Identify which cell holds the provided text, then report its [x, y] central coordinate. 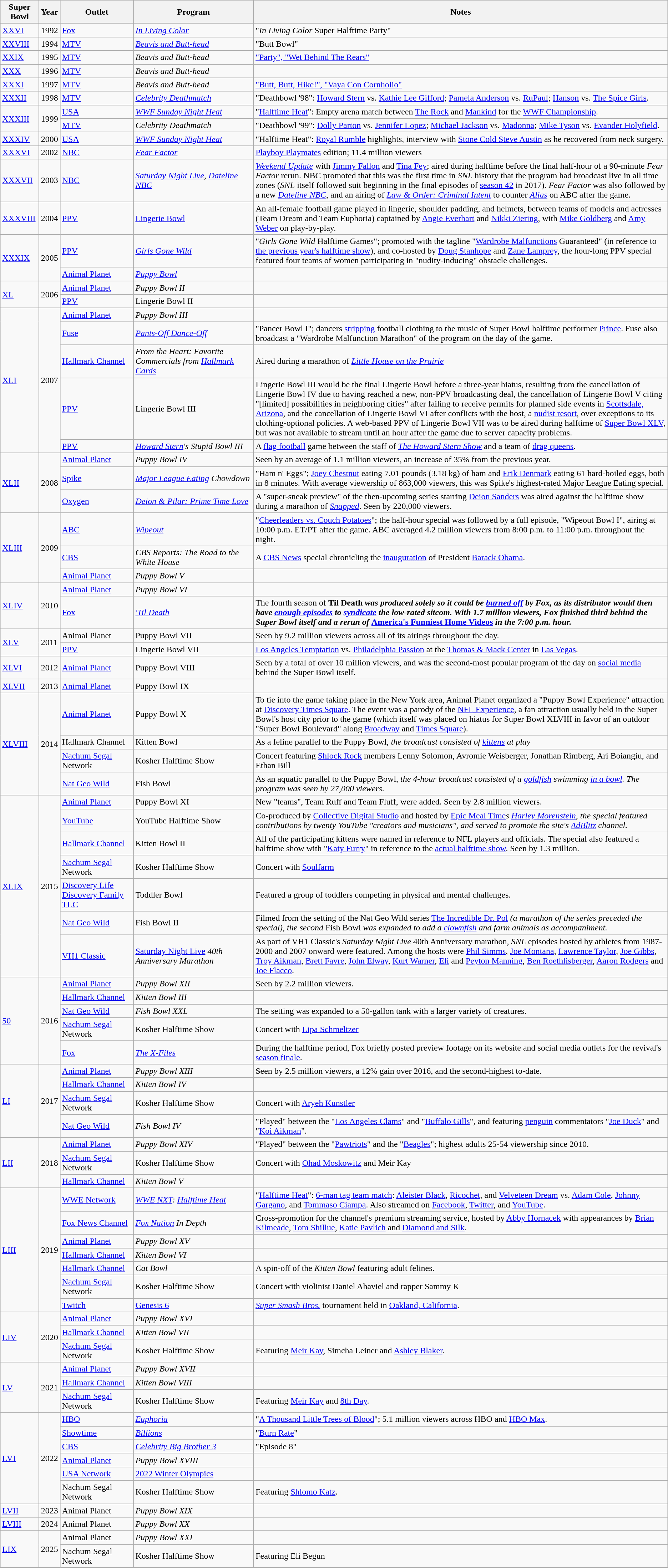
2020 [49, 1337]
"Deathbowl '99": Dolly Parton vs. Jennifer Lopez; Michael Jackson vs. Madonna; Mike Tyson vs. Evander Holyfield. [461, 125]
Seen by an average of 1.1 million viewers, an increase of 35% from the previous year. [461, 460]
2025 [49, 1549]
2012 [49, 668]
LVI [20, 1458]
Concert with Aryeh Kunstler [461, 1103]
2024 [49, 1524]
Featuring Meir Kay and 8th Day. [461, 1401]
Puppy Bowl X [193, 714]
2022 [49, 1458]
XLIII [20, 548]
Puppy Bowl XI [193, 802]
Showtime [97, 1433]
CBS Reports: The Road to the White House [193, 557]
LV [20, 1387]
XLIX [20, 886]
1998 [49, 98]
Fish Bowl [193, 784]
Featuring Eli Begun [461, 1556]
Billions [193, 1433]
Notes [461, 12]
LVIII [20, 1524]
Featuring Shlomo Katz. [461, 1492]
Fox Nation In Depth [193, 1222]
Los Angeles Temptation vs. Philadelphia Passion at the Thomas & Mack Center in Las Vegas. [461, 649]
2023 [49, 1510]
"A Thousand Little Trees of Blood"; 5.1 million viewers across HBO and HBO Max. [461, 1419]
Genesis 6 [193, 1305]
The setting was expanded to a 50-gallon tank with a larger variety of creatures. [461, 1011]
Saturday Night Live 40th Anniversary Marathon [193, 956]
XLII [20, 483]
2016 [49, 1021]
LVII [20, 1510]
Fish Bowl II [193, 923]
2019 [49, 1250]
Lingerie Bowl III [193, 409]
Puppy Bowl III [193, 315]
"Episode 8" [461, 1446]
"Butt Bowl" [461, 44]
2009 [49, 548]
2003 [49, 180]
Kitten Bowl II [193, 844]
Puppy Bowl XIX [193, 1510]
WWE Network [97, 1200]
Puppy Bowl [193, 274]
2015 [49, 886]
Puppy Bowl V [193, 576]
VH1 Classic [97, 956]
Major League Eating Chowdown [193, 478]
XXVI [20, 30]
XXIX [20, 57]
Outlet [97, 12]
A CBS News special chronicling the inauguration of President Barack Obama. [461, 557]
2004 [49, 218]
USA Network [97, 1473]
ABC [97, 529]
Puppy Bowl VIII [193, 668]
Kitten Bowl IV [193, 1084]
LIV [20, 1337]
XLI [20, 380]
XL [20, 295]
Fish Bowl XXL [193, 1011]
2014 [49, 744]
XXXI [20, 85]
Puppy Bowl XIII [193, 1071]
Seen by a total of over 10 million viewers, and was the second-most popular program of the day on social media behind the Super Bowl itself. [461, 668]
Kitten Bowl VI [193, 1255]
XLVIII [20, 744]
Fish Bowl IV [193, 1126]
Twitch [97, 1305]
During the halftime period, Fox briefly posted preview footage on its website and social media outlets for the revival's season finale. [461, 1053]
Seen by 9.2 million viewers across all of its airings throughout the day. [461, 636]
Puppy Bowl XV [193, 1241]
"Played" between the "Los Angeles Clams" and "Buffalo Gills", and featuring penguin commentators "Joe Duck" and "Koi Aikman". [461, 1126]
1997 [49, 85]
XXXVI [20, 152]
50 [20, 1021]
2002 [49, 152]
2021 [49, 1387]
Wipeout [193, 529]
2006 [49, 295]
Puppy Bowl XII [193, 984]
Concert with Soulfarm [461, 867]
Seen by 2.5 million viewers, a 12% gain over 2016, and the second-highest to-date. [461, 1071]
LII [20, 1163]
Puppy Bowl XIV [193, 1144]
Kitten Bowl VIII [193, 1383]
Puppy Bowl VII [193, 636]
Playboy Playmates edition; 11.4 million viewers [461, 152]
XXXIV [20, 139]
Concert with Ohad Moskowitz and Meir Kay [461, 1163]
XXXIII [20, 118]
'Til Death [193, 613]
2007 [49, 380]
Concert featuring Shlock Rock members Lenny Solomon, Avromie Weisberger, Jonathan Rimberg, Ari Boiangiu, and Ethan Bill [461, 760]
Kitten Bowl III [193, 997]
Howard Stern's Stupid Bowl III [193, 446]
2018 [49, 1163]
As a feline parallel to the Puppy Bowl, the broadcast consisted of kittens at play [461, 742]
1999 [49, 118]
Seen by 2.2 million viewers. [461, 984]
New "teams", Team Ruff and Team Fluff, were added. Seen by 2.8 million viewers. [461, 802]
1994 [49, 44]
Super Smash Bros. tournament held in Oakland, California. [461, 1305]
2017 [49, 1101]
Spike [97, 478]
Toddler Bowl [193, 895]
XXXVIII [20, 218]
Kitten Bowl VII [193, 1332]
Discovery LifeDiscovery FamilyTLC [97, 895]
2005 [49, 258]
XLV [20, 643]
Fear Factor [193, 152]
Puppy Bowl XVI [193, 1319]
HBO [97, 1419]
Puppy Bowl VI [193, 589]
Concert with Lipa Schmeltzer [461, 1029]
2000 [49, 139]
Featured a group of toddlers competing in physical and mental challenges. [461, 895]
Deion & Pilar: Prime Time Love [193, 501]
Year [49, 12]
Lingerie Bowl VII [193, 649]
Featuring Meir Kay, Simcha Leiner and Ashley Blaker. [461, 1351]
Puppy Bowl IX [193, 686]
XXXVII [20, 180]
"Butt, Butt, Hike!", "Vaya Con Cornholio" [461, 85]
Program [193, 12]
"Halftime Heat": Empty arena match between The Rock and Mankind for the WWF Championship. [461, 112]
As an aquatic parallel to the Puppy Bowl, the 4-hour broadcast consisted of a goldfish swimming in a bowl. The program was seen by 27,000 viewers. [461, 784]
From the Heart: Favorite Commercials from Hallmark Cards [193, 361]
2010 [49, 606]
"Deathbowl '98": Howard Stern vs. Kathie Lee Gifford; Pamela Anderson vs. RuPaul; Hanson vs. The Spice Girls. [461, 98]
LIX [20, 1549]
Kitten Bowl [193, 742]
XLVII [20, 686]
Puppy Bowl XVII [193, 1369]
Lingerie Bowl [193, 218]
Puppy Bowl IV [193, 460]
Euphoria [193, 1419]
Fuse [97, 333]
Cat Bowl [193, 1268]
Girls Gone Wild [193, 251]
Puppy Bowl XX [193, 1524]
A flag football game between the staff of The Howard Stern Show and a team of drag queens. [461, 446]
Puppy Bowl XXI [193, 1538]
"Played" between the "Pawtriots" and the "Beagles"; highest adults 25-54 viewership since 2010. [461, 1144]
2008 [49, 483]
LIII [20, 1250]
Oxygen [97, 501]
A spin-off of the Kitten Bowl featuring adult felines. [461, 1268]
In Living Color [193, 30]
1992 [49, 30]
"Burn Rate" [461, 1433]
XXX [20, 71]
XLIV [20, 606]
Puppy Bowl XVIII [193, 1460]
1996 [49, 71]
Fox News Channel [97, 1222]
Saturday Night Live, Dateline NBC [193, 180]
1995 [49, 57]
The X-Files [193, 1053]
"Party", "Wet Behind The Rears" [461, 57]
Concert with violinist Daniel Ahaviel and rapper Sammy K [461, 1287]
Kitten Bowl V [193, 1181]
2013 [49, 686]
Lingerie Bowl II [193, 301]
Aired during a marathon of Little House on the Prairie [461, 361]
Super Bowl [20, 12]
2011 [49, 643]
"In Living Color Super Halftime Party" [461, 30]
XXVIII [20, 44]
XXXII [20, 98]
LI [20, 1101]
2022 Winter Olympics [193, 1473]
YouTube Halftime Show [193, 820]
XLVI [20, 668]
WWE NXT: Halftime Heat [193, 1200]
Pants-Off Dance-Off [193, 333]
Celebrity Big Brother 3 [193, 1446]
XXXIX [20, 258]
YouTube [97, 820]
"Halftime Heat": Royal Rumble highlights, interview with Stone Cold Steve Austin as he recovered from neck surgery. [461, 139]
Puppy Bowl II [193, 288]
